Extract the (X, Y) coordinate from the center of the cell holding the provided text.  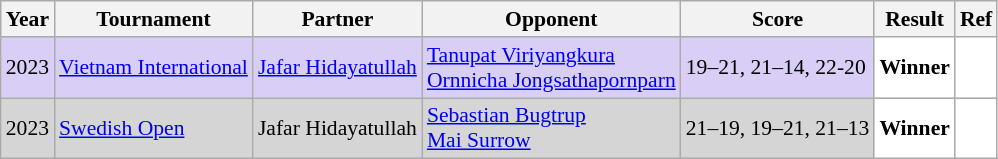
Sebastian Bugtrup Mai Surrow (552, 128)
Swedish Open (154, 128)
Result (914, 19)
Ref (976, 19)
Vietnam International (154, 68)
Tournament (154, 19)
Partner (338, 19)
Opponent (552, 19)
Score (778, 19)
Year (28, 19)
19–21, 21–14, 22-20 (778, 68)
21–19, 19–21, 21–13 (778, 128)
Tanupat Viriyangkura Ornnicha Jongsathapornparn (552, 68)
